Extract the (x, y) coordinate from the center of the cell holding the provided text.  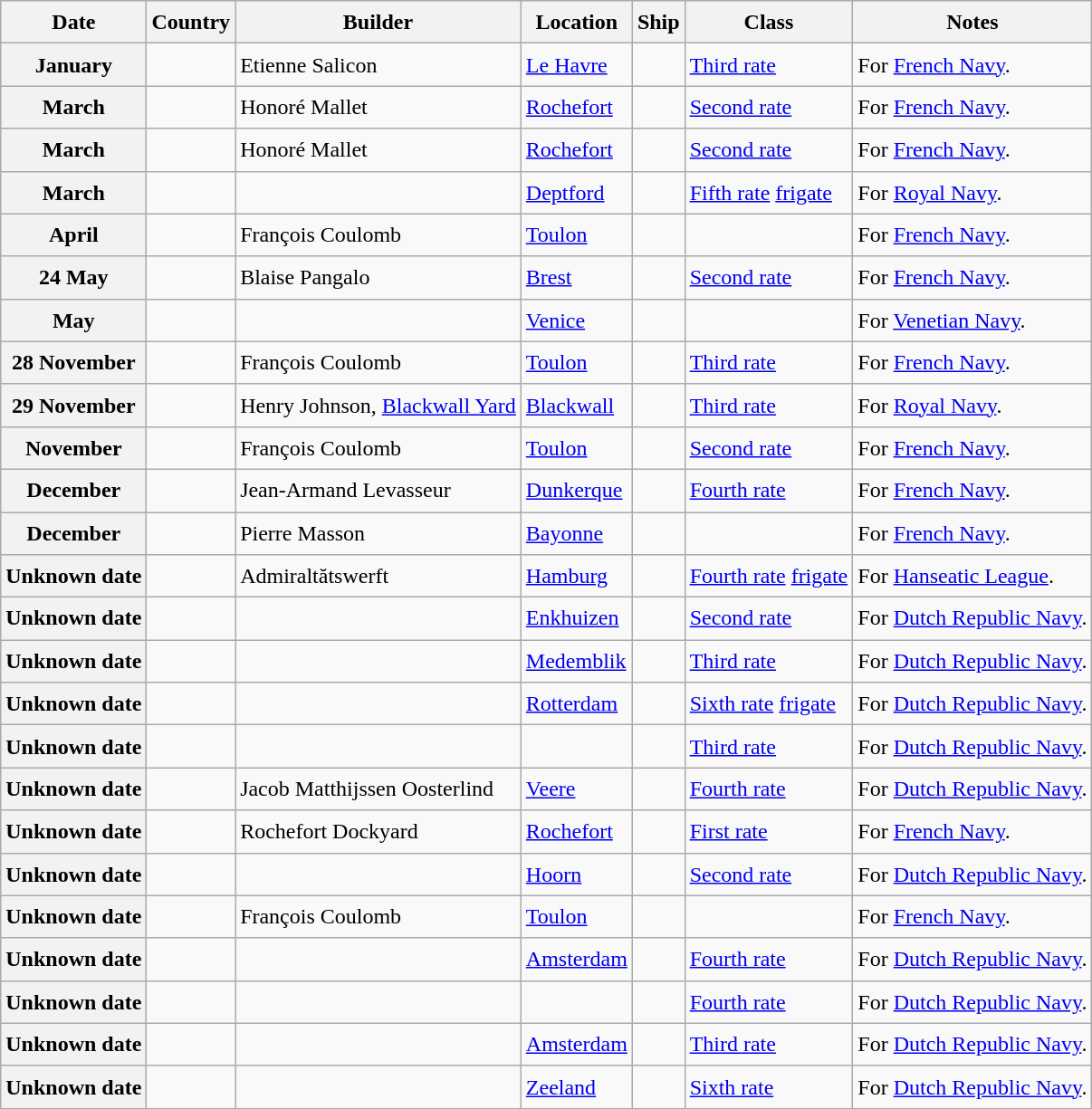
Notes (972, 22)
Sixth rate (769, 1086)
Pierre Masson (378, 534)
Jacob Matthijssen Oosterlind (378, 789)
Fourth rate frigate (769, 576)
Venice (576, 320)
Bayonne (576, 534)
January (74, 65)
24 May (74, 277)
Date (74, 22)
Medemblik (576, 661)
Admiraltătswerft (378, 576)
Veere (576, 789)
Jean-Armand Levasseur (378, 491)
Henry Johnson, Blackwall Yard (378, 406)
April (74, 235)
Le Havre (576, 65)
Fifth rate frigate (769, 192)
Class (769, 22)
Blaise Pangalo (378, 277)
28 November (74, 362)
Brest (576, 277)
Etienne Salicon (378, 65)
29 November (74, 406)
For Venetian Navy. (972, 320)
Rotterdam (576, 704)
Sixth rate frigate (769, 704)
Blackwall (576, 406)
Ship (658, 22)
Deptford (576, 192)
Zeeland (576, 1086)
First rate (769, 831)
Dunkerque (576, 491)
May (74, 320)
Hoorn (576, 875)
Builder (378, 22)
Hamburg (576, 576)
For Hanseatic League. (972, 576)
November (74, 447)
Enkhuizen (576, 619)
Rochefort Dockyard (378, 831)
Country (191, 22)
Location (576, 22)
